Pinpoint the cell where the given text exists, returning its [x, y] midpoint coordinate. 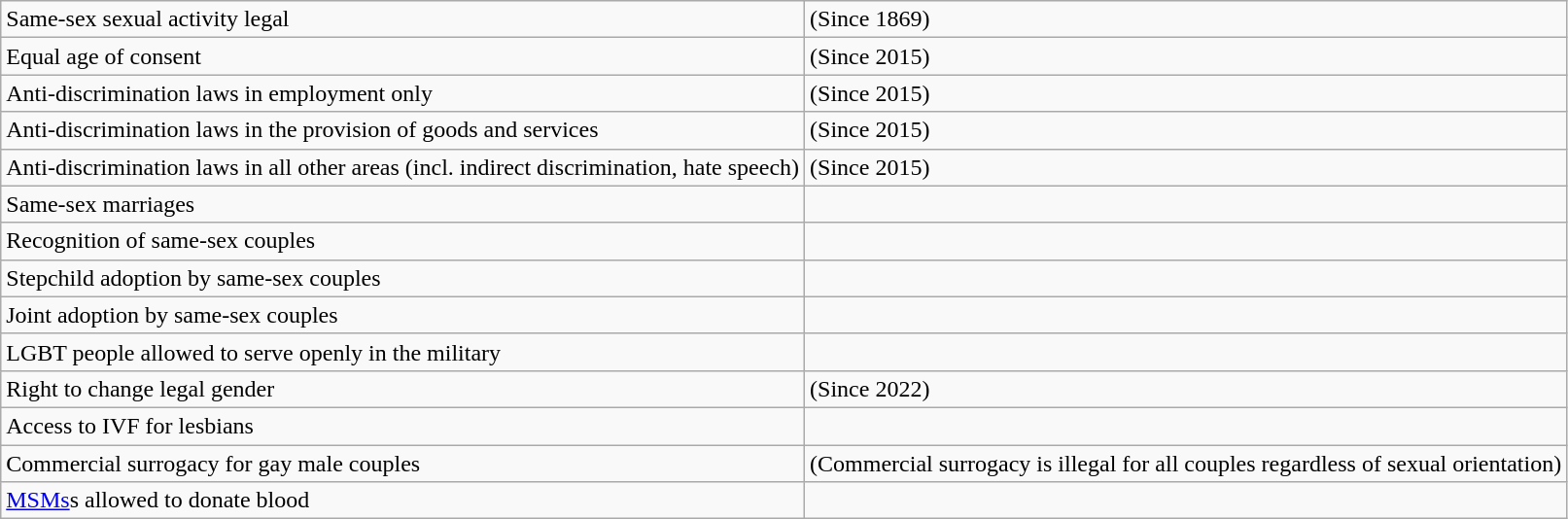
Anti-discrimination laws in all other areas (incl. indirect discrimination, hate speech) [402, 167]
(Since 2022) [1186, 389]
Access to IVF for lesbians [402, 426]
Stepchild adoption by same-sex couples [402, 278]
Same-sex marriages [402, 204]
Right to change legal gender [402, 389]
(Since 1869) [1186, 19]
MSMss allowed to donate blood [402, 501]
Same-sex sexual activity legal [402, 19]
Anti-discrimination laws in the provision of goods and services [402, 130]
(Commercial surrogacy is illegal for all couples regardless of sexual orientation) [1186, 464]
LGBT people allowed to serve openly in the military [402, 352]
Recognition of same-sex couples [402, 241]
Commercial surrogacy for gay male couples [402, 464]
Joint adoption by same-sex couples [402, 315]
Anti-discrimination laws in employment only [402, 93]
Equal age of consent [402, 56]
